Provide the [x, y] coordinate of the cell's center where the given text is located.  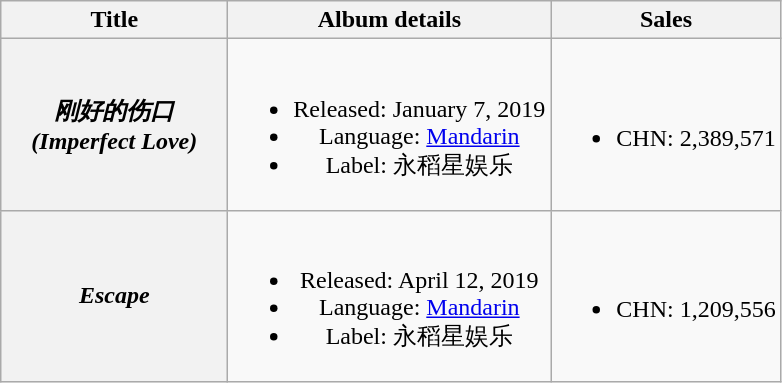
Released: January 7, 2019Language: MandarinLabel: 永稻星娱乐 [390, 125]
CHN: 1,209,556 [666, 296]
Title [114, 20]
CHN: 2,389,571 [666, 125]
Album details [390, 20]
Escape [114, 296]
刚好的伤口 (Imperfect Love) [114, 125]
Sales [666, 20]
Released: April 12, 2019Language: MandarinLabel: 永稻星娱乐 [390, 296]
